Extract the (x, y) coordinate from the center of the cell holding the provided text.  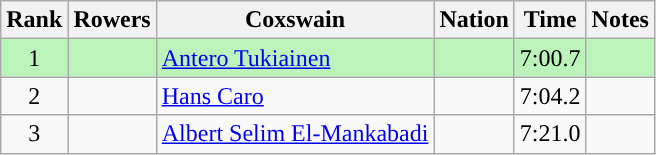
Albert Selim El-Mankabadi (295, 134)
Coxswain (295, 20)
7:21.0 (550, 134)
Nation (474, 20)
Notes (620, 20)
7:04.2 (550, 96)
Antero Tukiainen (295, 58)
7:00.7 (550, 58)
2 (34, 96)
Rank (34, 20)
Hans Caro (295, 96)
3 (34, 134)
Rowers (112, 20)
1 (34, 58)
Time (550, 20)
